Return the [X, Y] coordinate for the center point of the cell that contains the specified text.  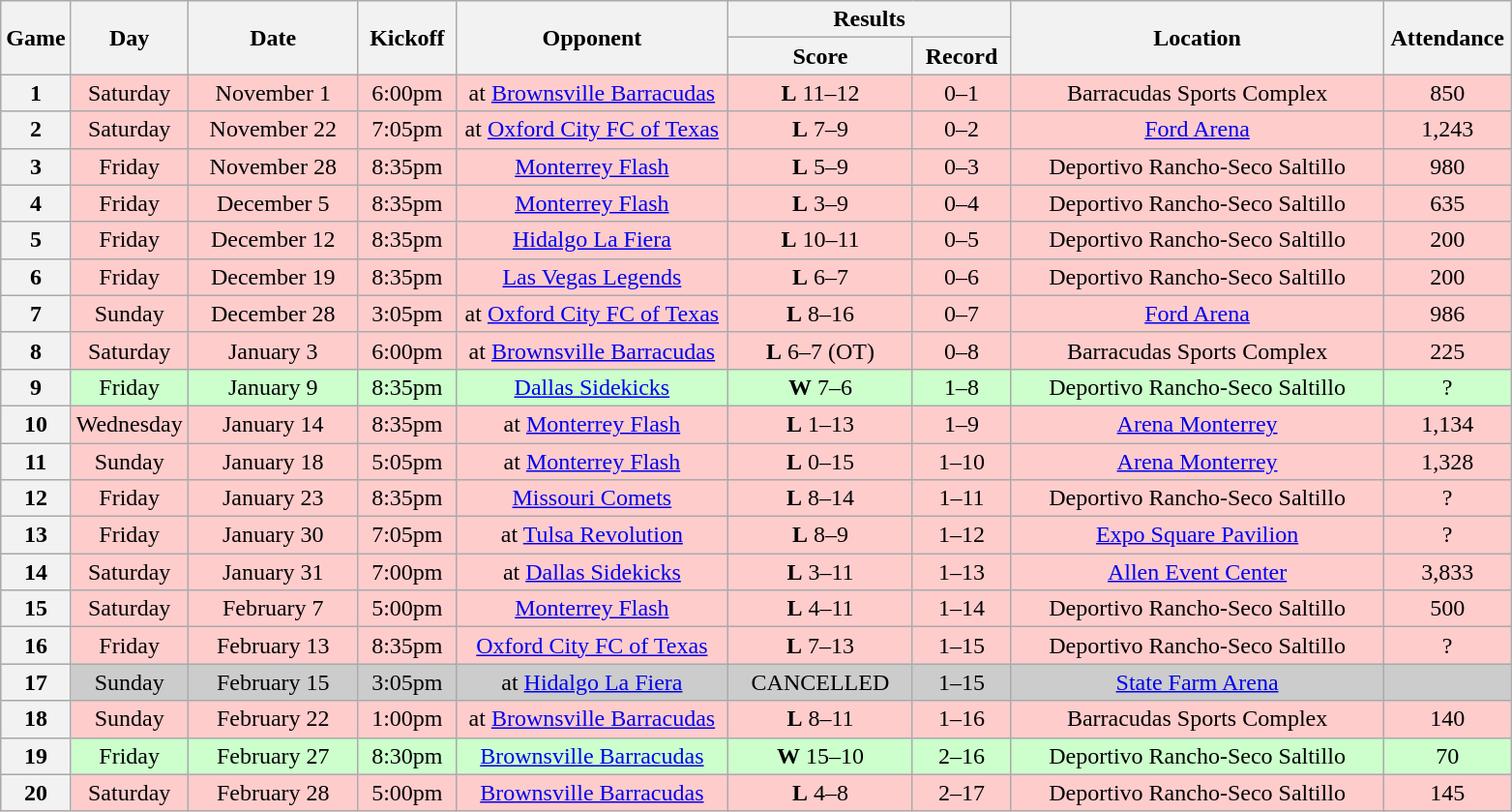
635 [1447, 203]
0–6 [962, 277]
L 8–11 [820, 719]
2–16 [962, 756]
February 7 [273, 609]
2 [36, 130]
1–16 [962, 719]
W 7–6 [820, 387]
L 1–13 [820, 424]
0–3 [962, 166]
L 10–11 [820, 240]
January 3 [273, 350]
L 4–11 [820, 609]
0–2 [962, 130]
140 [1447, 719]
December 5 [273, 203]
L 5–9 [820, 166]
December 12 [273, 240]
0–1 [962, 93]
Opponent [592, 38]
1:00pm [406, 719]
1–13 [962, 572]
13 [36, 535]
L 7–13 [820, 646]
L 0–15 [820, 462]
CANCELLED [820, 682]
at Dallas Sidekicks [592, 572]
December 19 [273, 277]
0–4 [962, 203]
8 [36, 350]
Attendance [1447, 38]
1 [36, 93]
February 15 [273, 682]
Date [273, 38]
January 30 [273, 535]
980 [1447, 166]
1,243 [1447, 130]
L 3–9 [820, 203]
L 6–7 [820, 277]
January 23 [273, 498]
0–7 [962, 314]
State Farm Arena [1198, 682]
19 [36, 756]
850 [1447, 93]
225 [1447, 350]
1–8 [962, 387]
L 11–12 [820, 93]
9 [36, 387]
6 [36, 277]
Missouri Comets [592, 498]
1–9 [962, 424]
Location [1198, 38]
1–10 [962, 462]
L 8–16 [820, 314]
Expo Square Pavilion [1198, 535]
0–5 [962, 240]
Dallas Sidekicks [592, 387]
L 4–8 [820, 793]
Day [130, 38]
L 8–9 [820, 535]
70 [1447, 756]
L 8–14 [820, 498]
Results [869, 19]
L 6–7 (OT) [820, 350]
February 27 [273, 756]
at Tulsa Revolution [592, 535]
1,328 [1447, 462]
500 [1447, 609]
1–14 [962, 609]
1–11 [962, 498]
15 [36, 609]
2–17 [962, 793]
January 14 [273, 424]
145 [1447, 793]
Las Vegas Legends [592, 277]
0–8 [962, 350]
Game [36, 38]
February 13 [273, 646]
November 1 [273, 93]
8:30pm [406, 756]
January 9 [273, 387]
3 [36, 166]
5:05pm [406, 462]
at Hidalgo La Fiera [592, 682]
10 [36, 424]
14 [36, 572]
Hidalgo La Fiera [592, 240]
November 28 [273, 166]
January 31 [273, 572]
Record [962, 56]
L 3–11 [820, 572]
4 [36, 203]
December 28 [273, 314]
L 7–9 [820, 130]
February 22 [273, 719]
7 [36, 314]
1,134 [1447, 424]
January 18 [273, 462]
Score [820, 56]
7:00pm [406, 572]
17 [36, 682]
986 [1447, 314]
Oxford City FC of Texas [592, 646]
3,833 [1447, 572]
1–12 [962, 535]
Wednesday [130, 424]
16 [36, 646]
12 [36, 498]
20 [36, 793]
Allen Event Center [1198, 572]
November 22 [273, 130]
5 [36, 240]
Kickoff [406, 38]
February 28 [273, 793]
W 15–10 [820, 756]
18 [36, 719]
11 [36, 462]
